Search for the cell housing the specified text and yield its (X, Y) center coordinate. 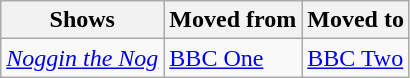
BBC One (233, 58)
Moved to (356, 20)
Shows (82, 20)
Noggin the Nog (82, 58)
BBC Two (356, 58)
Moved from (233, 20)
